Determine the (X, Y) coordinate at the center of the cell enclosing the given text.  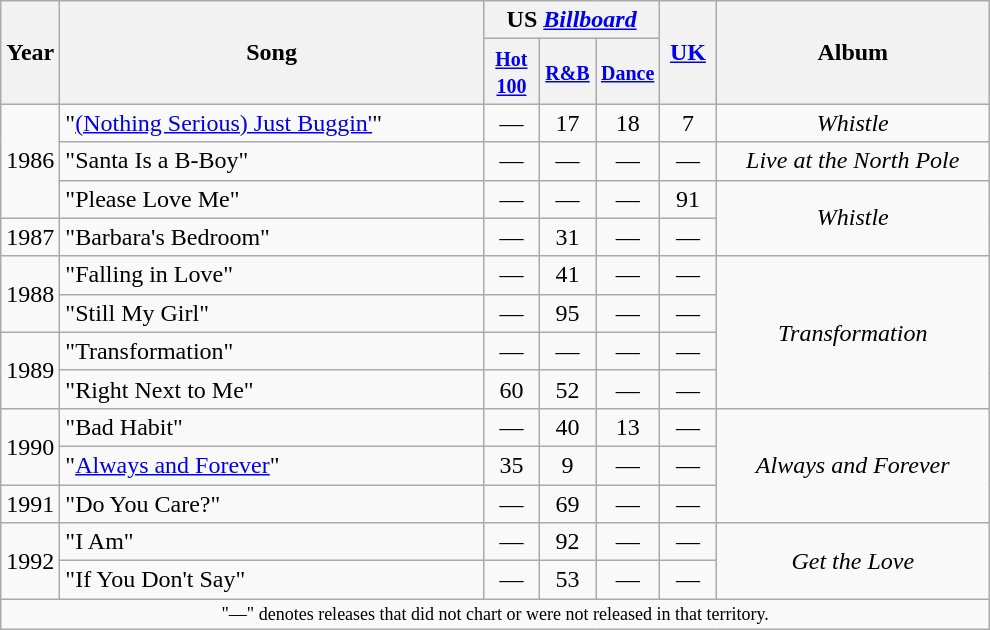
31 (567, 237)
"Falling in Love" (272, 275)
17 (567, 123)
"If You Don't Say" (272, 580)
US Billboard (572, 20)
53 (567, 580)
"Bad Habit" (272, 427)
40 (567, 427)
35 (511, 465)
"Right Next to Me" (272, 389)
69 (567, 503)
Live at the North Pole (853, 161)
95 (567, 313)
Album (853, 52)
"Please Love Me" (272, 199)
Transformation (853, 332)
"Always and Forever" (272, 465)
13 (628, 427)
"I Am" (272, 542)
52 (567, 389)
1990 (30, 446)
"Transformation" (272, 351)
1988 (30, 294)
"—" denotes releases that did not chart or were not released in that territory. (496, 614)
60 (511, 389)
1991 (30, 503)
Always and Forever (853, 465)
7 (688, 123)
41 (567, 275)
R&B (567, 72)
Get the Love (853, 561)
18 (628, 123)
"Do You Care?" (272, 503)
"Still My Girl" (272, 313)
1992 (30, 561)
1986 (30, 161)
92 (567, 542)
Hot 100 (511, 72)
Song (272, 52)
UK (688, 52)
91 (688, 199)
"Santa Is a B-Boy" (272, 161)
Year (30, 52)
1989 (30, 370)
"(Nothing Serious) Just Buggin'" (272, 123)
Dance (628, 72)
1987 (30, 237)
9 (567, 465)
"Barbara's Bedroom" (272, 237)
